Return (X, Y) of the center of cell containing provided text 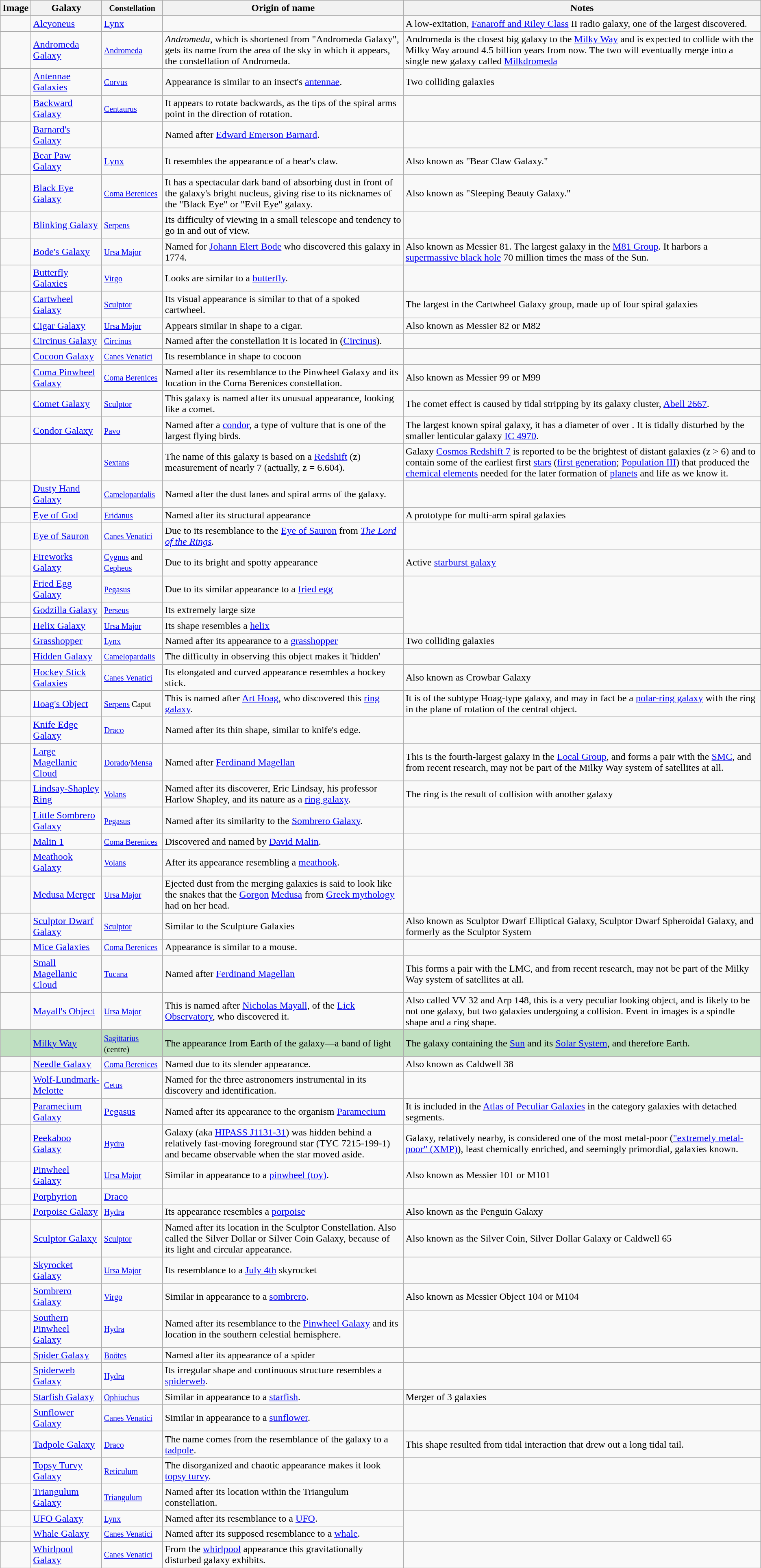
Skyrocket Galaxy (66, 1270)
Serpens (132, 225)
Topsy Turvy Galaxy (66, 1471)
Its resemblance in shape to cocoon (283, 357)
Corvus (132, 82)
Sombrero Galaxy (66, 1297)
Its visual appearance is similar to that of a spoked cartwheel. (283, 304)
Active starburst galaxy (582, 563)
Named after Edward Emerson Barnard. (283, 135)
Godzilla Galaxy (66, 610)
Fried Egg Galaxy (66, 589)
Ophiuchus (132, 1397)
Sculptor Galaxy (66, 1238)
Its appearance resembles a porpoise (283, 1212)
Sculptor Dwarf Galaxy (66, 926)
Named after its appearance to the organism Paramecium (283, 1111)
Porphyrion (66, 1196)
Its irregular shape and continuous structure resembles a spiderweb. (283, 1376)
Image (15, 8)
Wolf-Lundmark-Melotte (66, 1085)
Whirlpool Galaxy (66, 1555)
Due to its resemblance to the Eye of Sauron from The Lord of the Rings. (283, 536)
Dusty Hand Galaxy (66, 494)
Medusa Merger (66, 894)
Also known as the Penguin Galaxy (582, 1212)
This is named after Nicholas Mayall, of the Lick Observatory, who discovered it. (283, 1011)
Bode's Galaxy (66, 251)
Named after its location within the Triangulum constellation. (283, 1497)
The largest in the Cartwheel Galaxy group, made up of four spiral galaxies (582, 304)
Also known as the Silver Coin, Silver Dollar Galaxy or Caldwell 65 (582, 1238)
Its shape resembles a helix (283, 625)
Alcyoneus (66, 24)
It is of the subtype Hoag-type galaxy, and may in fact be a polar-ring galaxy with the ring in the plane of rotation of the central object. (582, 704)
Dorado/Mensa (132, 762)
This galaxy is named after its unusual appearance, looking like a comet. (283, 404)
UFO Galaxy (66, 1518)
Cygnus and Cepheus (132, 563)
Named after its discoverer, Eric Lindsay, his professor Harlow Shapley, and its nature as a ring galaxy. (283, 794)
Comet Galaxy (66, 404)
Named after its resemblance to the Pinwheel Galaxy and its location in the southern celestial hemisphere. (283, 1329)
The difficulty in observing this object makes it 'hidden' (283, 656)
Small Magellanic Cloud (66, 974)
Also known as Messier 82 or M82 (582, 326)
Perseus (132, 610)
Origin of name (283, 8)
Due to its similar appearance to a fried egg (283, 589)
Also known as Messier Object 104 or M104 (582, 1297)
Cocoon Galaxy (66, 357)
The largest known spiral galaxy, it has a diameter of over . It is tidally disturbed by the smaller lenticular galaxy IC 4970. (582, 430)
Named after its similarity to the Sombrero Galaxy. (283, 820)
Its elongated and curved appearance resembles a hockey stick. (283, 677)
The disorganized and chaotic appearance makes it look topsy turvy. (283, 1471)
Appearance is similar to an insect's antennae. (283, 82)
Sagittarius (centre) (132, 1043)
Blinking Galaxy (66, 225)
Triangulum (132, 1497)
Cigar Galaxy (66, 326)
Named after a condor, a type of vulture that is one of the largest flying birds. (283, 430)
Reticulum (132, 1471)
Also known as "Bear Claw Galaxy." (582, 161)
The appearance from Earth of the galaxy—a band of light (283, 1043)
Named after its appearance to a grasshopper (283, 641)
Antennae Galaxies (66, 82)
Also known as Crowbar Galaxy (582, 677)
Similar to the Sculpture Galaxies (283, 926)
Named after the constellation it is located in (Circinus). (283, 341)
Spider Galaxy (66, 1355)
Sextans (132, 462)
This shape resulted from tidal interaction that drew out a long tidal tail. (582, 1444)
Tadpole Galaxy (66, 1444)
Serpens Caput (132, 704)
Meathook Galaxy (66, 863)
Whale Galaxy (66, 1534)
Black Eye Galaxy (66, 193)
Cartwheel Galaxy (66, 304)
Andromeda (132, 50)
Bear Paw Galaxy (66, 161)
Andromeda, which is shortened from "Andromeda Galaxy", gets its name from the area of the sky in which it appears, the constellation of Andromeda. (283, 50)
Hidden Galaxy (66, 656)
The ring is the result of collision with another galaxy (582, 794)
Galaxy (66, 8)
Mayall's Object (66, 1011)
The name of this galaxy is based on a Redshift (z) measurement of nearly 7 (actually, z = 6.604). (283, 462)
Eye of Sauron (66, 536)
Its difficulty of viewing in a small telescope and tendency to go in and out of view. (283, 225)
Named after its structural appearance (283, 515)
Little Sombrero Galaxy (66, 820)
The comet effect is caused by tidal stripping by its galaxy cluster, Abell 2667. (582, 404)
Lindsay-Shapley Ring (66, 794)
Similar in appearance to a pinwheel (toy). (283, 1176)
Barnard's Galaxy (66, 135)
Starfish Galaxy (66, 1397)
This forms a pair with the LMC, and from recent research, may not be part of the Milky Way system of satellites at all. (582, 974)
Triangulum Galaxy (66, 1497)
Appears similar in shape to a cigar. (283, 326)
Similar in appearance to a sombrero. (283, 1297)
Mice Galaxies (66, 947)
Eridanus (132, 515)
Southern Pinwheel Galaxy (66, 1329)
Fireworks Galaxy (66, 563)
Porpoise Galaxy (66, 1212)
Helix Galaxy (66, 625)
Pinwheel Galaxy (66, 1176)
Discovered and named by David Malin. (283, 842)
Cetus (132, 1085)
Notes (582, 8)
Also known as Sculptor Dwarf Elliptical Galaxy, Sculptor Dwarf Spheroidal Galaxy, and formerly as the Sculptor System (582, 926)
Needle Galaxy (66, 1064)
Its resemblance to a July 4th skyrocket (283, 1270)
Andromeda Galaxy (66, 50)
From the whirlpool appearance this gravitationally disturbed galaxy exhibits. (283, 1555)
This is named after Art Hoag, who discovered this ring galaxy. (283, 704)
Hoag's Object (66, 704)
Looks are similar to a butterfly. (283, 278)
Also known as Messier 81. The largest galaxy in the M81 Group. It harbors a supermassive black hole 70 million times the mass of the Sun. (582, 251)
Peekaboo Galaxy (66, 1144)
Knife Edge Galaxy (66, 730)
Centaurus (132, 108)
Condor Galaxy (66, 430)
The galaxy containing the Sun and its Solar System, and therefore Earth. (582, 1043)
Eye of God (66, 515)
Also known as "Sleeping Beauty Galaxy." (582, 193)
Named for the three astronomers instrumental in its discovery and identification. (283, 1085)
Named after the dust lanes and spiral arms of the galaxy. (283, 494)
Large Magellanic Cloud (66, 762)
Milky Way (66, 1043)
Named due to its slender appearance. (283, 1064)
Merger of 3 galaxies (582, 1397)
A prototype for multi-arm spiral galaxies (582, 515)
Circinus Galaxy (66, 341)
Pavo (132, 430)
Appearance is similar to a mouse. (283, 947)
Boötes (132, 1355)
Named after its thin shape, similar to knife's edge. (283, 730)
Named after its resemblance to a UFO. (283, 1518)
Coma Pinwheel Galaxy (66, 377)
It is included in the Atlas of Peculiar Galaxies in the category galaxies with detached segments. (582, 1111)
Tucana (132, 974)
Spiderweb Galaxy (66, 1376)
Named after its resemblance to the Pinwheel Galaxy and its location in the Coma Berenices constellation. (283, 377)
Circinus (132, 341)
A low-exitation, Fanaroff and Riley Class II radio galaxy, one of the largest discovered. (582, 24)
Named for Johann Elert Bode who discovered this galaxy in 1774. (283, 251)
Grasshopper (66, 641)
Also known as Caldwell 38 (582, 1064)
The name comes from the resemblance of the galaxy to a tadpole. (283, 1444)
Named after its supposed resemblance to a whale. (283, 1534)
It resembles the appearance of a bear's claw. (283, 161)
Sunflower Galaxy (66, 1418)
Named after its appearance of a spider (283, 1355)
Due to its bright and spotty appearance (283, 563)
Its extremely large size (283, 610)
Similar in appearance to a starfish. (283, 1397)
Ejected dust from the merging galaxies is said to look like the snakes that the Gorgon Medusa from Greek mythology had on her head. (283, 894)
Also known as Messier 99 or M99 (582, 377)
It appears to rotate backwards, as the tips of the spiral arms point in the direction of rotation. (283, 108)
Paramecium Galaxy (66, 1111)
Similar in appearance to a sunflower. (283, 1418)
Hockey Stick Galaxies (66, 677)
Butterfly Galaxies (66, 278)
Malin 1 (66, 842)
Constellation (132, 8)
Backward Galaxy (66, 108)
After its appearance resembling a meathook. (283, 863)
Also known as Messier 101 or M101 (582, 1176)
